Provide the (X, Y) coordinate of the cell's center where the given text is located.  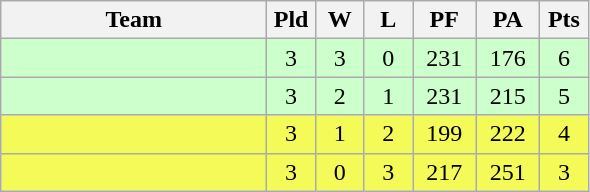
PA (508, 20)
215 (508, 96)
PF (444, 20)
217 (444, 172)
Pld (292, 20)
6 (564, 58)
199 (444, 134)
4 (564, 134)
5 (564, 96)
L (388, 20)
251 (508, 172)
222 (508, 134)
Team (134, 20)
W (340, 20)
176 (508, 58)
Pts (564, 20)
